Scan for the cell matching the given text and deliver its [X, Y] coordinate at center. 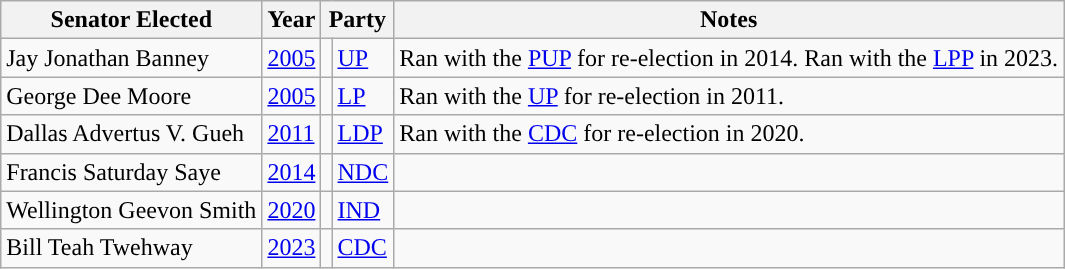
2020 [292, 210]
Party [358, 20]
Jay Jonathan Banney [132, 58]
Ran with the UP for re-election in 2011. [729, 96]
Ran with the CDC for re-election in 2020. [729, 134]
2023 [292, 248]
LP [363, 96]
George Dee Moore [132, 96]
IND [363, 210]
Year [292, 20]
Francis Saturday Saye [132, 172]
Wellington Geevon Smith [132, 210]
CDC [363, 248]
Ran with the PUP for re-election in 2014. Ran with the LPP in 2023. [729, 58]
2011 [292, 134]
UP [363, 58]
2014 [292, 172]
Dallas Advertus V. Gueh [132, 134]
LDP [363, 134]
Notes [729, 20]
Bill Teah Twehway [132, 248]
Senator Elected [132, 20]
NDC [363, 172]
